Search for the cell housing the specified text and yield its [x, y] center coordinate. 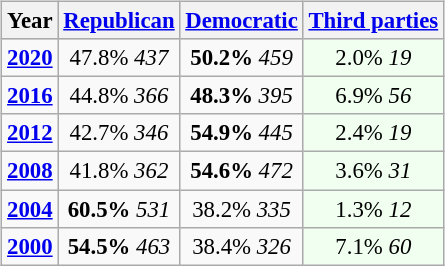
6.9% 56 [373, 96]
54.6% 472 [242, 171]
2016 [30, 96]
44.8% 366 [119, 96]
42.7% 346 [119, 133]
Year [30, 21]
2012 [30, 133]
38.2% 335 [242, 209]
2000 [30, 246]
2020 [30, 58]
2.4% 19 [373, 133]
Democratic [242, 21]
1.3% 12 [373, 209]
7.1% 60 [373, 246]
3.6% 31 [373, 171]
41.8% 362 [119, 171]
47.8% 437 [119, 58]
Third parties [373, 21]
2.0% 19 [373, 58]
54.5% 463 [119, 246]
Republican [119, 21]
48.3% 395 [242, 96]
2004 [30, 209]
38.4% 326 [242, 246]
60.5% 531 [119, 209]
50.2% 459 [242, 58]
54.9% 445 [242, 133]
2008 [30, 171]
